Return [x, y] of the center of cell containing provided text 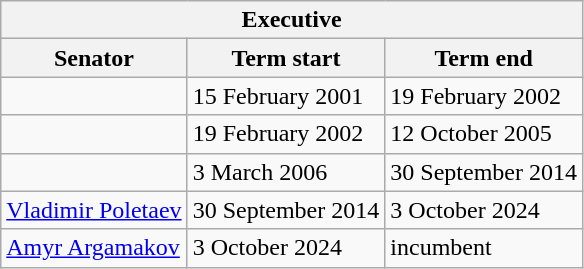
Vladimir Poletaev [94, 210]
Executive [292, 20]
Term end [484, 58]
3 March 2006 [286, 172]
Amyr Argamakov [94, 248]
15 February 2001 [286, 96]
Term start [286, 58]
incumbent [484, 248]
Senator [94, 58]
12 October 2005 [484, 134]
